Scan for the cell matching the given text and deliver its [X, Y] coordinate at center. 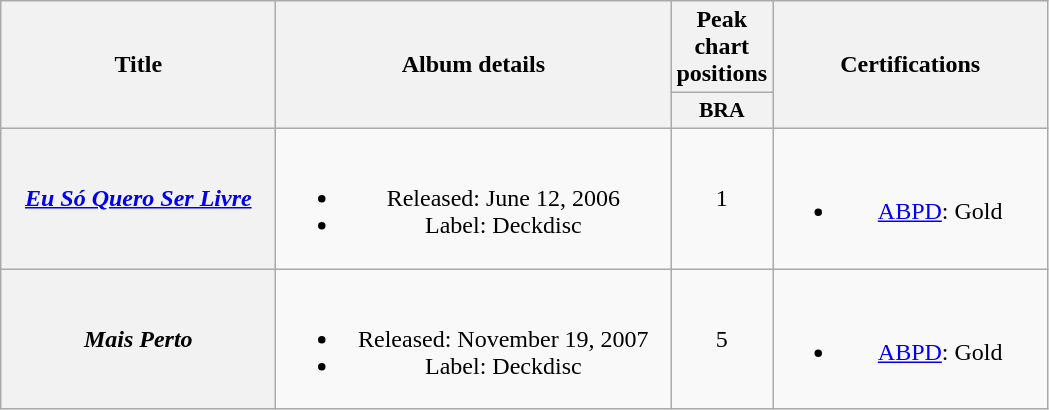
Eu Só Quero Ser Livre [138, 198]
Mais Perto [138, 338]
Released: June 12, 2006Label: Deckdisc [474, 198]
Released: November 19, 2007Label: Deckdisc [474, 338]
Certifications [910, 65]
5 [722, 338]
Album details [474, 65]
Title [138, 65]
1 [722, 198]
Peak chart positions [722, 47]
BRA [722, 111]
